Output the [X, Y] coordinate of the center of the cell containing the given text.  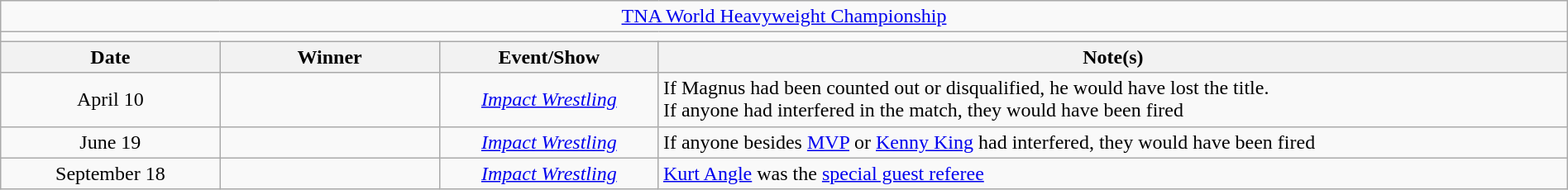
If Magnus had been counted out or disqualified, he would have lost the title.If anyone had interfered in the match, they would have been fired [1113, 99]
Event/Show [549, 57]
Note(s) [1113, 57]
TNA World Heavyweight Championship [784, 17]
If anyone besides MVP or Kenny King had interfered, they would have been fired [1113, 142]
Kurt Angle was the special guest referee [1113, 173]
April 10 [111, 99]
June 19 [111, 142]
Date [111, 57]
Winner [329, 57]
September 18 [111, 173]
